Provide the [x, y] coordinate of the cell's center where the given text is located.  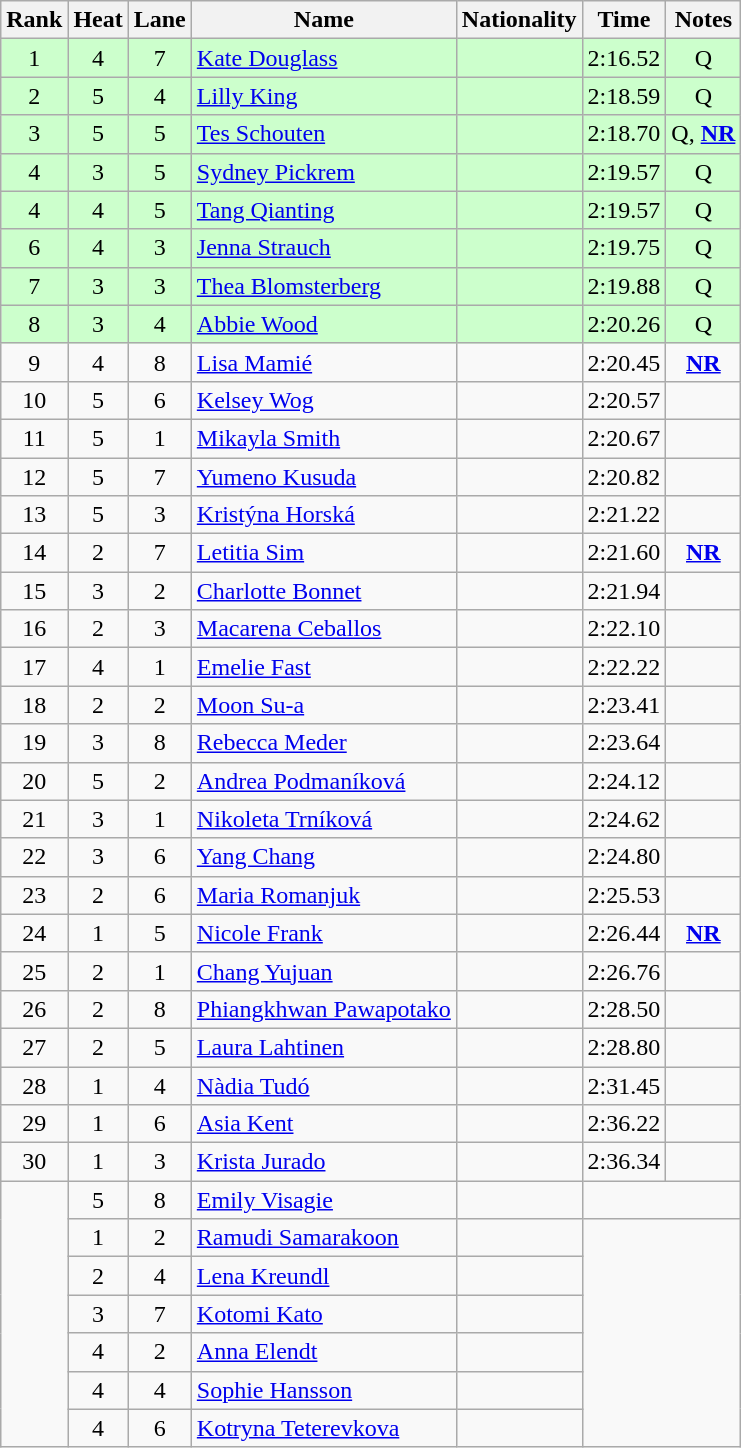
2:20.45 [624, 362]
17 [34, 667]
2:18.59 [624, 96]
26 [34, 1009]
2:16.52 [624, 58]
Letitia Sim [324, 553]
2:36.34 [624, 1162]
2:21.94 [624, 591]
22 [34, 857]
18 [34, 705]
Heat [98, 20]
Rebecca Meder [324, 743]
Asia Kent [324, 1124]
Maria Romanjuk [324, 895]
Jenna Strauch [324, 248]
21 [34, 819]
Name [324, 20]
25 [34, 971]
2:24.12 [624, 781]
Kate Douglass [324, 58]
2:20.26 [624, 324]
11 [34, 438]
2:20.82 [624, 477]
2:31.45 [624, 1085]
Andrea Podmaníková [324, 781]
Q, NR [704, 134]
Lisa Mamié [324, 362]
Tes Schouten [324, 134]
Laura Lahtinen [324, 1047]
Emily Visagie [324, 1200]
Sydney Pickrem [324, 172]
2:21.60 [624, 553]
2:19.75 [624, 248]
2:24.62 [624, 819]
27 [34, 1047]
Thea Blomsterberg [324, 286]
Chang Yujuan [324, 971]
Nàdia Tudó [324, 1085]
20 [34, 781]
2:19.88 [624, 286]
Charlotte Bonnet [324, 591]
2:23.41 [624, 705]
24 [34, 933]
2:36.22 [624, 1124]
Notes [704, 20]
2:24.80 [624, 857]
29 [34, 1124]
12 [34, 477]
Lena Kreundl [324, 1276]
Lane [160, 20]
Tang Qianting [324, 210]
Mikayla Smith [324, 438]
2:28.80 [624, 1047]
2:18.70 [624, 134]
Sophie Hansson [324, 1390]
2:21.22 [624, 515]
Nikoleta Trníková [324, 819]
2:22.10 [624, 629]
16 [34, 629]
13 [34, 515]
Rank [34, 20]
2:23.64 [624, 743]
Macarena Ceballos [324, 629]
Krista Jurado [324, 1162]
Yang Chang [324, 857]
Emelie Fast [324, 667]
9 [34, 362]
Abbie Wood [324, 324]
2:28.50 [624, 1009]
2:20.67 [624, 438]
2:26.76 [624, 971]
14 [34, 553]
Kelsey Wog [324, 400]
Kotryna Teterevkova [324, 1428]
2:22.22 [624, 667]
15 [34, 591]
Kotomi Kato [324, 1314]
10 [34, 400]
30 [34, 1162]
Kristýna Horská [324, 515]
2:25.53 [624, 895]
Yumeno Kusuda [324, 477]
19 [34, 743]
23 [34, 895]
2:26.44 [624, 933]
Phiangkhwan Pawapotako [324, 1009]
Nicole Frank [324, 933]
Lilly King [324, 96]
Nationality [519, 20]
Time [624, 20]
28 [34, 1085]
Moon Su-a [324, 705]
2:20.57 [624, 400]
Ramudi Samarakoon [324, 1238]
Anna Elendt [324, 1352]
